Output the [X, Y] coordinate of the center of the cell containing the given text.  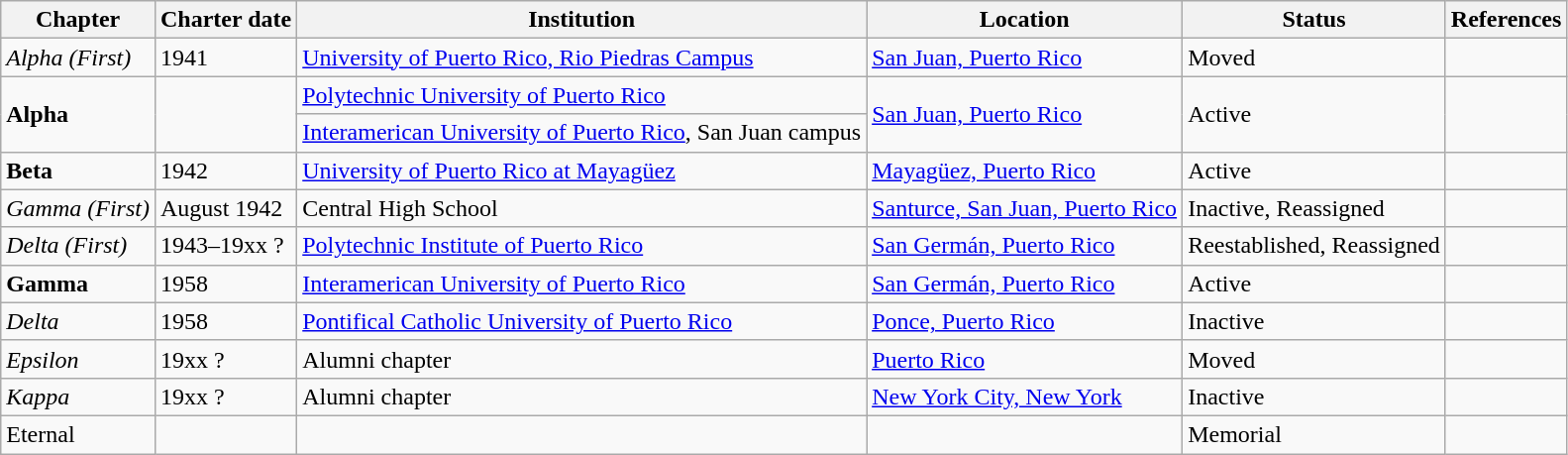
Gamma (First) [78, 208]
Interamerican University of Puerto Rico, San Juan campus [582, 133]
Beta [78, 171]
Alpha [78, 114]
Santurce, San Juan, Puerto Rico [1024, 208]
Kappa [78, 397]
Interamerican University of Puerto Rico [582, 284]
Eternal [78, 434]
Delta [78, 321]
Reestablished, Reassigned [1314, 246]
Ponce, Puerto Rico [1024, 321]
Polytechnic University of Puerto Rico [582, 95]
1943–19xx ? [226, 246]
Memorial [1314, 434]
Mayagüez, Puerto Rico [1024, 171]
1941 [226, 57]
Epsilon [78, 359]
Alpha (First) [78, 57]
Gamma [78, 284]
Status [1314, 20]
New York City, New York [1024, 397]
Chapter [78, 20]
Central High School [582, 208]
Polytechnic Institute of Puerto Rico [582, 246]
Delta (First) [78, 246]
Charter date [226, 20]
Institution [582, 20]
Pontifical Catholic University of Puerto Rico [582, 321]
1942 [226, 171]
Location [1024, 20]
Inactive, Reassigned [1314, 208]
References [1506, 20]
University of Puerto Rico at Mayagüez [582, 171]
August 1942 [226, 208]
University of Puerto Rico, Rio Piedras Campus [582, 57]
Puerto Rico [1024, 359]
